Capture the cell that displays the provided text and extract its (X, Y) central coordinate. 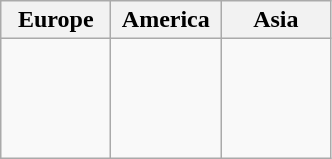
Europe (56, 20)
Asia (276, 20)
America (166, 20)
